From the cell containing the given text, extract its center point as [X, Y] coordinate. 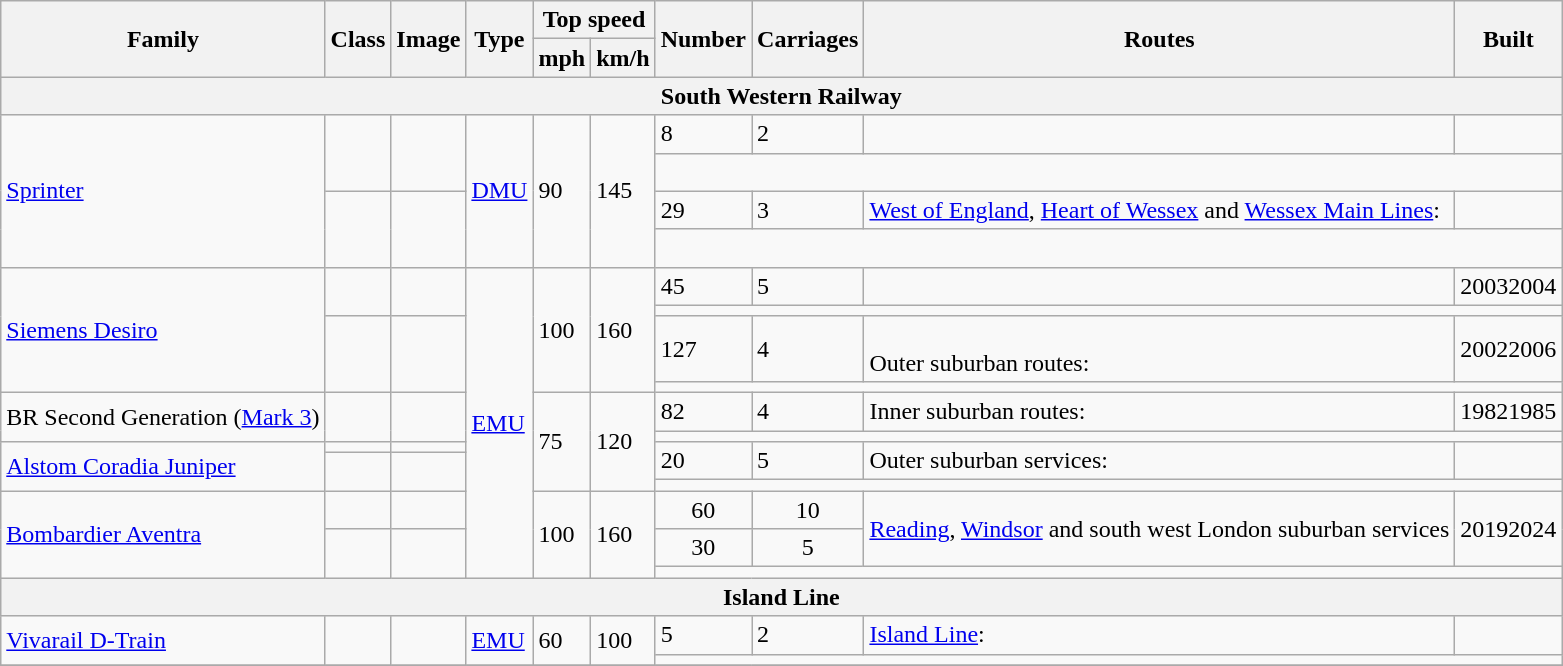
20032004 [1508, 286]
10 [808, 510]
Built [1508, 39]
Sprinter [163, 191]
Image [428, 39]
75 [562, 441]
8 [703, 134]
Carriages [808, 39]
Reading, Windsor and south west London suburban services [1160, 529]
Routes [1160, 39]
South Western Railway [782, 96]
Vivarail D-Train [163, 640]
Family [163, 39]
DMU [500, 191]
90 [562, 191]
Island Line [782, 597]
Outer suburban routes: [1160, 348]
Siemens Desiro [163, 330]
145 [623, 191]
45 [703, 286]
km/h [623, 58]
3 [808, 210]
30 [703, 548]
Number [703, 39]
Top speed [594, 20]
Alstom Coradia Juniper [163, 466]
82 [703, 411]
19821985 [1508, 411]
120 [623, 441]
mph [562, 58]
20 [703, 461]
BR Second Generation (Mark 3) [163, 416]
29 [703, 210]
Island Line: [1160, 635]
Inner suburban routes: [1160, 411]
Type [500, 39]
West of England, Heart of Wessex and Wessex Main Lines: [1160, 210]
127 [703, 348]
Outer suburban services: [1160, 461]
Class [358, 39]
20022006 [1508, 348]
20192024 [1508, 529]
Bombardier Aventra [163, 534]
